Capture the cell that displays the provided text and extract its [x, y] central coordinate. 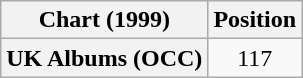
117 [255, 58]
UK Albums (OCC) [104, 58]
Chart (1999) [104, 20]
Position [255, 20]
